From the cell containing the given text, extract its center point as (x, y) coordinate. 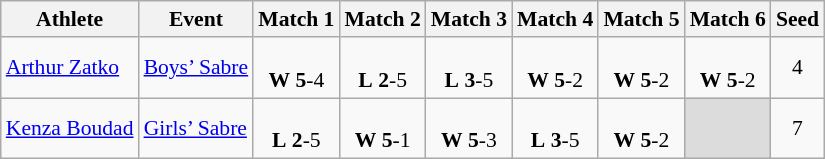
Match 2 (382, 19)
Athlete (70, 19)
Match 4 (555, 19)
Match 3 (469, 19)
Arthur Zatko (70, 68)
4 (798, 68)
Girls’ Sabre (196, 128)
Boys’ Sabre (196, 68)
7 (798, 128)
Match 5 (641, 19)
W 5-1 (382, 128)
W 5-3 (469, 128)
Kenza Boudad (70, 128)
Event (196, 19)
W 5-4 (296, 68)
Match 6 (728, 19)
Match 1 (296, 19)
Seed (798, 19)
